Locate the cell with the specified text and output its (x, y) center coordinate. 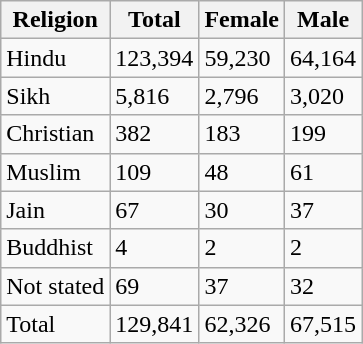
199 (324, 134)
123,394 (154, 58)
48 (242, 172)
61 (324, 172)
32 (324, 286)
Buddhist (56, 248)
Sikh (56, 96)
183 (242, 134)
Not stated (56, 286)
Jain (56, 210)
62,326 (242, 324)
67,515 (324, 324)
Female (242, 20)
5,816 (154, 96)
64,164 (324, 58)
Religion (56, 20)
Hindu (56, 58)
2,796 (242, 96)
69 (154, 286)
Muslim (56, 172)
4 (154, 248)
59,230 (242, 58)
Christian (56, 134)
3,020 (324, 96)
109 (154, 172)
30 (242, 210)
67 (154, 210)
382 (154, 134)
129,841 (154, 324)
Male (324, 20)
